Return (x, y) of the center of cell containing provided text 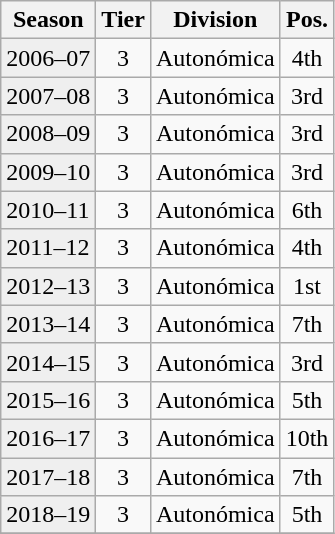
2010–11 (48, 210)
2016–17 (48, 438)
2011–12 (48, 248)
2009–10 (48, 172)
Tier (124, 20)
2017–18 (48, 477)
Season (48, 20)
10th (307, 438)
1st (307, 286)
2014–15 (48, 362)
Division (215, 20)
6th (307, 210)
2006–07 (48, 58)
2007–08 (48, 96)
2015–16 (48, 400)
2018–19 (48, 515)
2012–13 (48, 286)
2013–14 (48, 324)
Pos. (307, 20)
2008–09 (48, 134)
